Detect which cell encompasses the target text, then output its [X, Y] center coordinate. 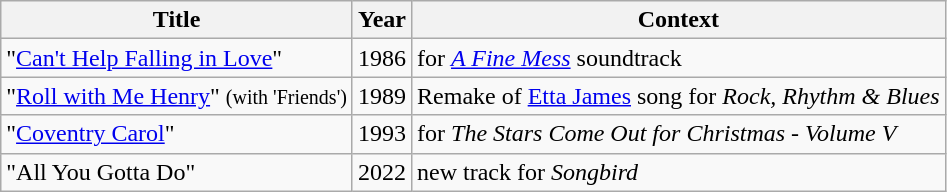
1986 [382, 58]
"Roll with Me Henry" (with 'Friends') [177, 96]
new track for Songbird [679, 172]
"Can't Help Falling in Love" [177, 58]
"All You Gotta Do" [177, 172]
2022 [382, 172]
1989 [382, 96]
Title [177, 20]
Context [679, 20]
for The Stars Come Out for Christmas - Volume V [679, 134]
Year [382, 20]
Remake of Etta James song for Rock, Rhythm & Blues [679, 96]
1993 [382, 134]
for A Fine Mess soundtrack [679, 58]
"Coventry Carol" [177, 134]
